From the cell containing the given text, extract its center point as [X, Y] coordinate. 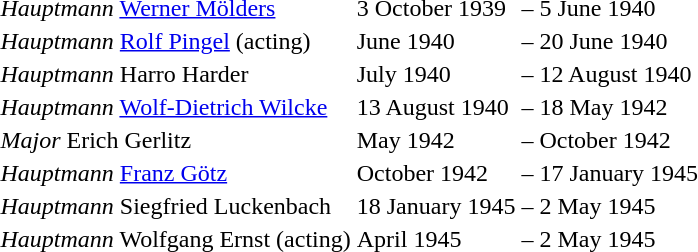
13 August 1940 [436, 107]
June 1940 [436, 41]
May 1942 [436, 140]
October 1942 [436, 173]
July 1940 [436, 74]
18 January 1945 [436, 206]
